Return (X, Y) of the center of cell containing provided text 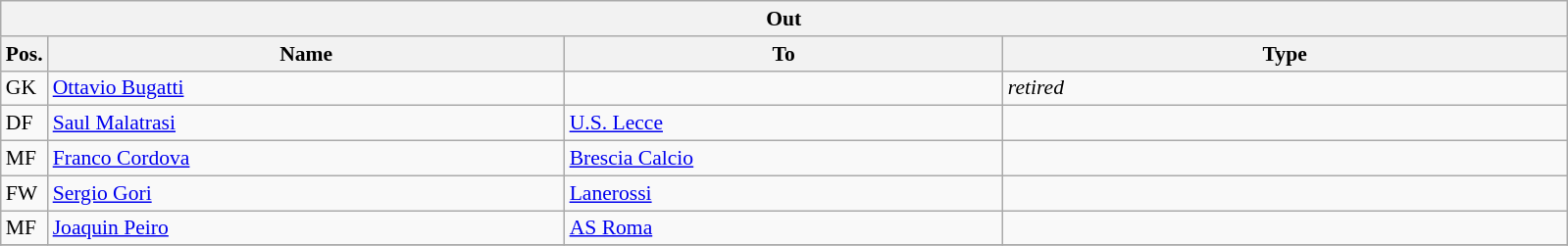
GK (25, 88)
Brescia Calcio (784, 159)
Joaquin Peiro (306, 228)
Lanerossi (784, 193)
Out (784, 19)
Pos. (25, 54)
Franco Cordova (306, 159)
DF (25, 123)
To (784, 54)
Type (1285, 54)
AS Roma (784, 228)
U.S. Lecce (784, 123)
Saul Malatrasi (306, 123)
FW (25, 193)
Sergio Gori (306, 193)
retired (1285, 88)
Name (306, 54)
Ottavio Bugatti (306, 88)
